Scan for the cell matching the given text and deliver its (x, y) coordinate at center. 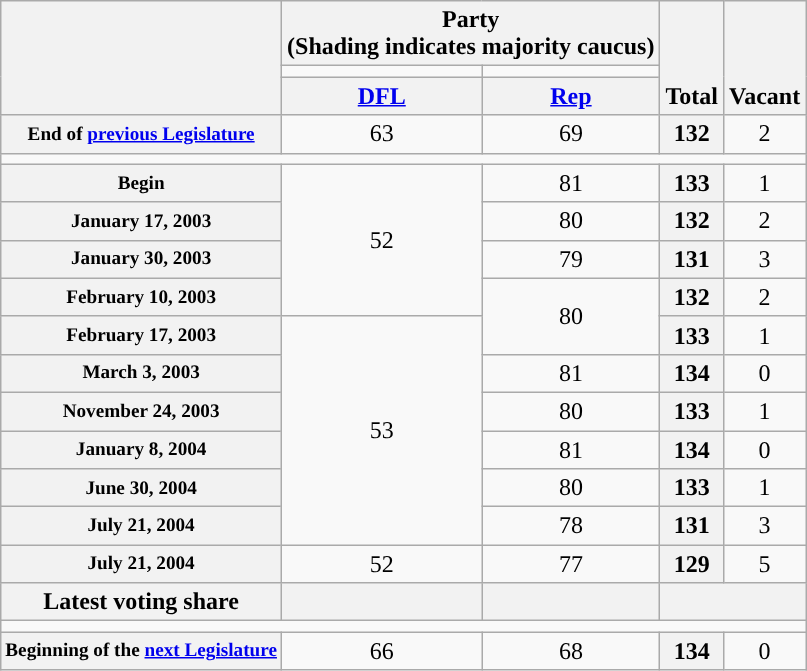
Beginning of the next Legislature (142, 651)
78 (571, 526)
January 17, 2003 (142, 221)
Latest voting share (142, 602)
53 (382, 430)
January 8, 2004 (142, 449)
End of previous Legislature (142, 134)
68 (571, 651)
66 (382, 651)
Total (692, 58)
June 30, 2004 (142, 488)
63 (382, 134)
69 (571, 134)
Vacant (764, 58)
79 (571, 259)
November 24, 2003 (142, 411)
January 30, 2003 (142, 259)
5 (764, 564)
February 10, 2003 (142, 297)
129 (692, 564)
March 3, 2003 (142, 373)
DFL (382, 96)
77 (571, 564)
February 17, 2003 (142, 335)
Party (Shading indicates majority caucus) (471, 34)
Begin (142, 183)
Rep (571, 96)
